Extract the [x, y] coordinate from the center of the cell holding the provided text.  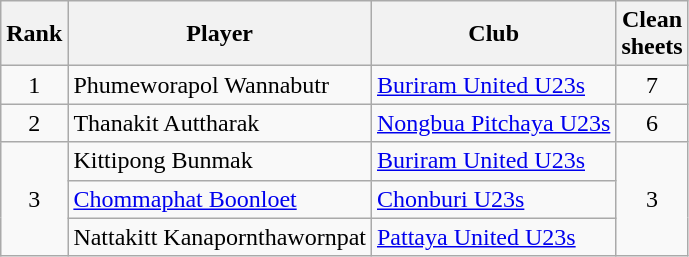
Rank [34, 34]
Nattakitt Kanapornthawornpat [220, 237]
2 [34, 123]
Cleansheets [652, 34]
Phumeworapol Wannabutr [220, 85]
Kittipong Bunmak [220, 161]
Chonburi U23s [493, 199]
Thanakit Auttharak [220, 123]
Chommaphat Boonloet [220, 199]
7 [652, 85]
6 [652, 123]
Club [493, 34]
Nongbua Pitchaya U23s [493, 123]
Player [220, 34]
Pattaya United U23s [493, 237]
1 [34, 85]
